Find where the given text appears and provide that cell's center as (x, y) coordinate. 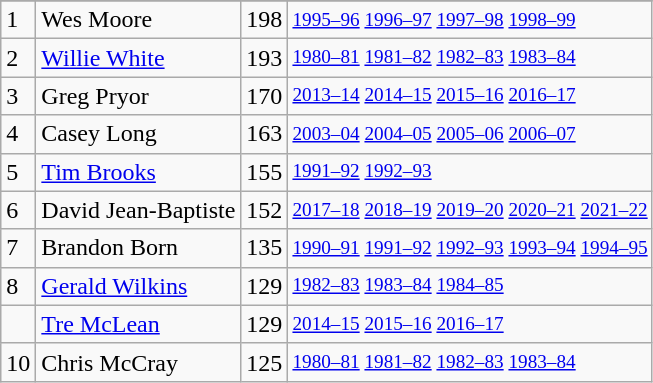
6 (18, 210)
135 (264, 248)
152 (264, 210)
Willie White (138, 58)
Brandon Born (138, 248)
5 (18, 172)
8 (18, 286)
Greg Pryor (138, 96)
155 (264, 172)
Tim Brooks (138, 172)
Tre McLean (138, 324)
3 (18, 96)
10 (18, 362)
2017–18 2018–19 2019–20 2020–21 2021–22 (470, 210)
1990–91 1991–92 1992–93 1993–94 1994–95 (470, 248)
Gerald Wilkins (138, 286)
125 (264, 362)
2014–15 2015–16 2016–17 (470, 324)
4 (18, 134)
1982–83 1983–84 1984–85 (470, 286)
1991–92 1992–93 (470, 172)
193 (264, 58)
1995–96 1996–97 1997–98 1998–99 (470, 20)
1 (18, 20)
Chris McCray (138, 362)
163 (264, 134)
2013–14 2014–15 2015–16 2016–17 (470, 96)
170 (264, 96)
198 (264, 20)
Casey Long (138, 134)
2 (18, 58)
7 (18, 248)
David Jean-Baptiste (138, 210)
2003–04 2004–05 2005–06 2006–07 (470, 134)
Wes Moore (138, 20)
